Scan for the cell matching the given text and deliver its (X, Y) coordinate at center. 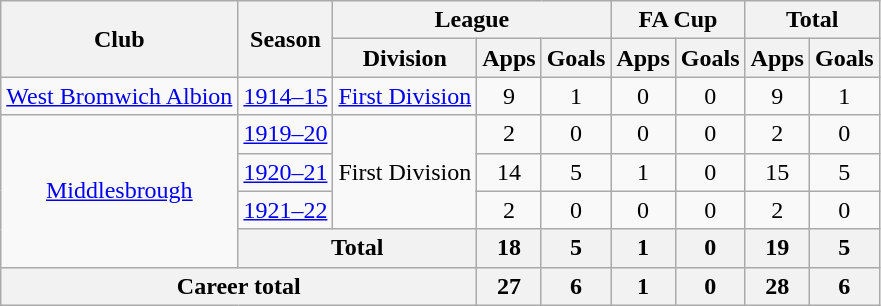
14 (509, 172)
Division (405, 58)
Career total (239, 286)
1914–15 (286, 96)
FA Cup (678, 20)
1920–21 (286, 172)
15 (777, 172)
27 (509, 286)
1919–20 (286, 134)
1921–22 (286, 210)
Season (286, 39)
28 (777, 286)
Club (120, 39)
League (472, 20)
West Bromwich Albion (120, 96)
18 (509, 248)
Middlesbrough (120, 191)
19 (777, 248)
